Pinpoint the cell where the given text exists, returning its (x, y) midpoint coordinate. 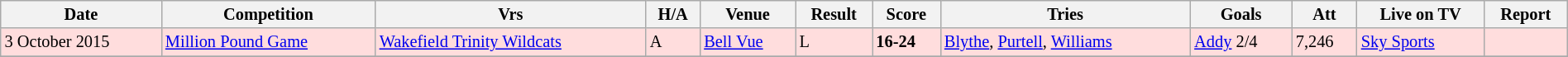
3 October 2015 (81, 42)
Wakefield Trinity Wildcats (511, 42)
Report (1525, 14)
A (673, 42)
Million Pound Game (268, 42)
Sky Sports (1421, 42)
Venue (748, 14)
Result (834, 14)
Tries (1065, 14)
Competition (268, 14)
Date (81, 14)
Bell Vue (748, 42)
7,246 (1325, 42)
Addy 2/4 (1241, 42)
Blythe, Purtell, Williams (1065, 42)
Goals (1241, 14)
Score (906, 14)
Att (1325, 14)
L (834, 42)
H/A (673, 14)
Live on TV (1421, 14)
Vrs (511, 14)
16-24 (906, 42)
